Capture the cell that displays the provided text and extract its [x, y] central coordinate. 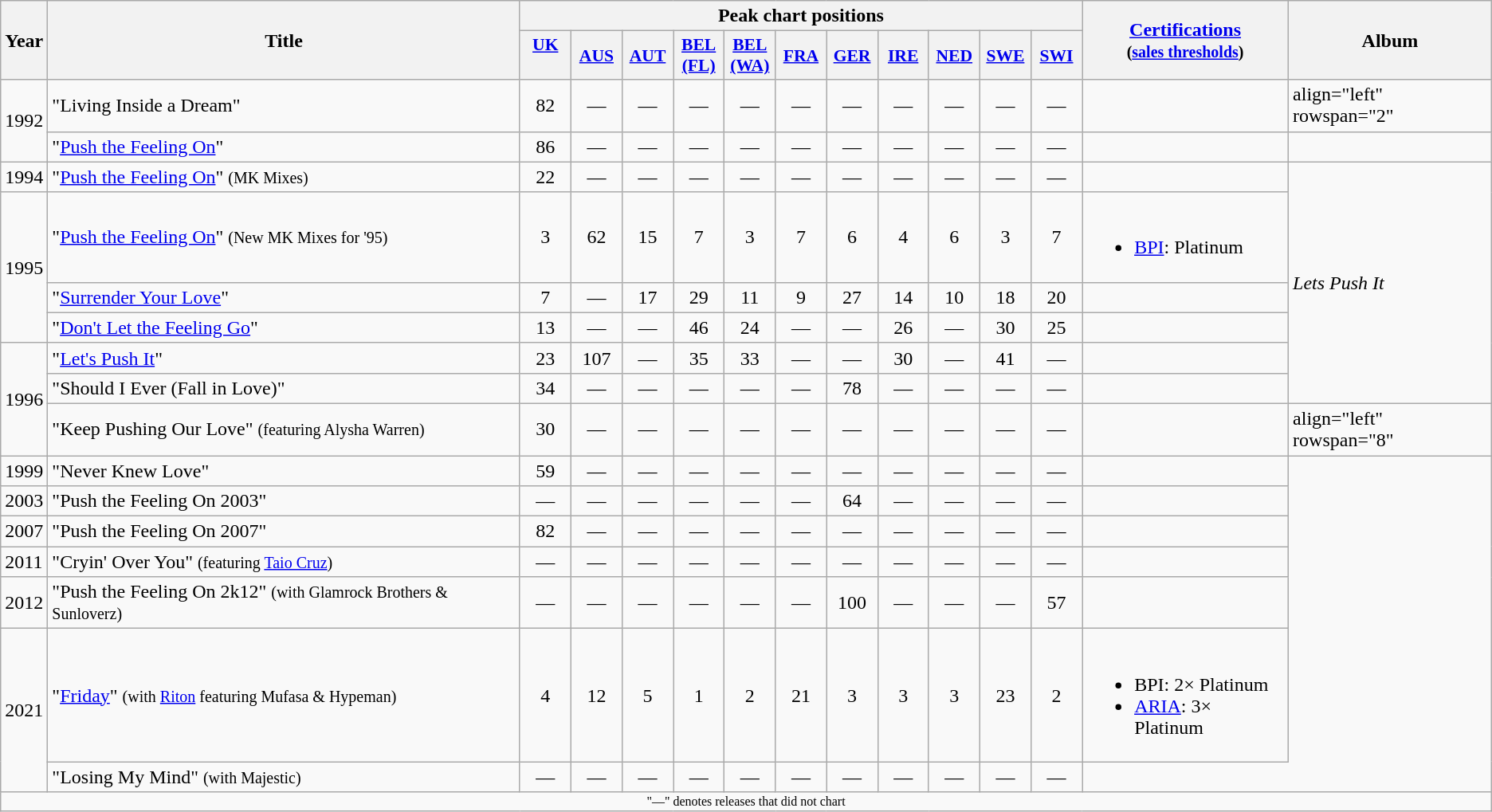
12 [596, 695]
2021 [24, 711]
46 [699, 328]
Certifications(sales thresholds) [1186, 40]
"Never Knew Love" [284, 471]
2003 [24, 501]
26 [903, 328]
Peak chart positions [800, 16]
21 [801, 695]
BEL(FL) [699, 56]
UK [545, 56]
107 [596, 358]
Album [1390, 40]
1992 [24, 121]
BPI: Platinum [1186, 237]
15 [647, 237]
100 [852, 602]
22 [545, 177]
GER [852, 56]
"Don't Let the Feeling Go" [284, 328]
18 [1005, 297]
25 [1056, 328]
1999 [24, 471]
78 [852, 388]
13 [545, 328]
34 [545, 388]
AUT [647, 56]
Year [24, 40]
"Push the Feeling On 2003" [284, 501]
"Push the Feeling On" (New MK Mixes for '95) [284, 237]
"Push the Feeling On 2007" [284, 532]
27 [852, 297]
BEL(WA) [750, 56]
2012 [24, 602]
"Keep Pushing Our Love" (featuring Alysha Warren) [284, 429]
AUS [596, 56]
"Living Inside a Dream" [284, 105]
24 [750, 328]
9 [801, 297]
"Surrender Your Love" [284, 297]
1996 [24, 398]
64 [852, 501]
1995 [24, 268]
"Push the Feeling On" [284, 147]
Title [284, 40]
11 [750, 297]
"Let's Push It" [284, 358]
FRA [801, 56]
20 [1056, 297]
86 [545, 147]
"Losing My Mind" (with Majestic) [284, 777]
33 [750, 358]
10 [954, 297]
41 [1005, 358]
2007 [24, 532]
17 [647, 297]
NED [954, 56]
BPI: 2× PlatinumARIA: 3× Platinum [1186, 695]
IRE [903, 56]
Lets Push It [1390, 282]
57 [1056, 602]
14 [903, 297]
"Push the Feeling On" (MK Mixes) [284, 177]
29 [699, 297]
align="left" rowspan="2" [1390, 105]
2011 [24, 562]
1994 [24, 177]
59 [545, 471]
"Should I Ever (Fall in Love)" [284, 388]
SWI [1056, 56]
"Cryin' Over You" (featuring Taio Cruz) [284, 562]
align="left" rowspan="8" [1390, 429]
SWE [1005, 56]
35 [699, 358]
"—" denotes releases that did not chart [746, 802]
5 [647, 695]
1 [699, 695]
62 [596, 237]
"Friday" (with Riton featuring Mufasa & Hypeman) [284, 695]
"Push the Feeling On 2k12" (with Glamrock Brothers & Sunloverz) [284, 602]
